Provide the (x, y) coordinate of the cell's center where the given text is located.  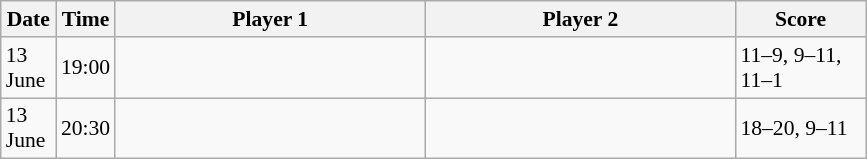
20:30 (86, 128)
Player 1 (270, 19)
11–9, 9–11, 11–1 (800, 68)
Time (86, 19)
Player 2 (580, 19)
18–20, 9–11 (800, 128)
Date (28, 19)
Score (800, 19)
19:00 (86, 68)
